Provide the (x, y) coordinate of the cell's center where the given text is located.  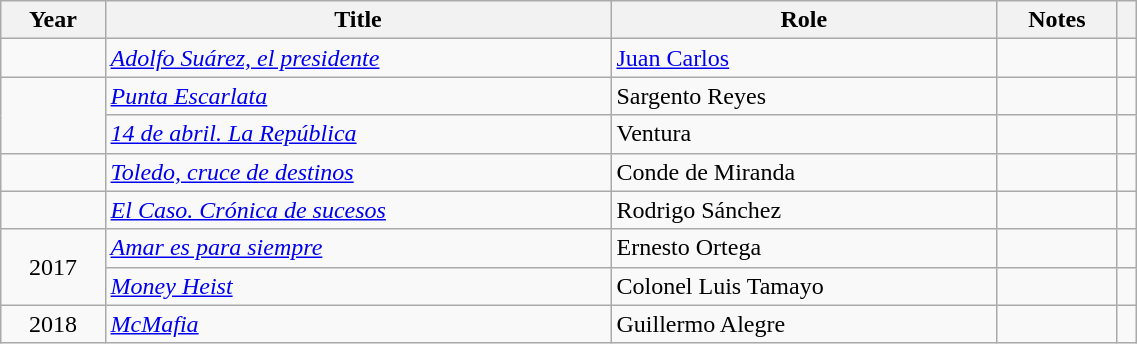
Ventura (804, 134)
Juan Carlos (804, 58)
Year (53, 20)
Colonel Luis Tamayo (804, 286)
Punta Escarlata (358, 96)
Adolfo Suárez, el presidente (358, 58)
Amar es para siempre (358, 248)
Rodrigo Sánchez (804, 210)
Role (804, 20)
El Caso. Crónica de sucesos (358, 210)
Ernesto Ortega (804, 248)
Title (358, 20)
Sargento Reyes (804, 96)
Notes (1056, 20)
2017 (53, 267)
14 de abril. La República (358, 134)
Conde de Miranda (804, 172)
2018 (53, 324)
Money Heist (358, 286)
McMafia (358, 324)
Guillermo Alegre (804, 324)
Toledo, cruce de destinos (358, 172)
